Find where the given text appears and provide that cell's center as [x, y] coordinate. 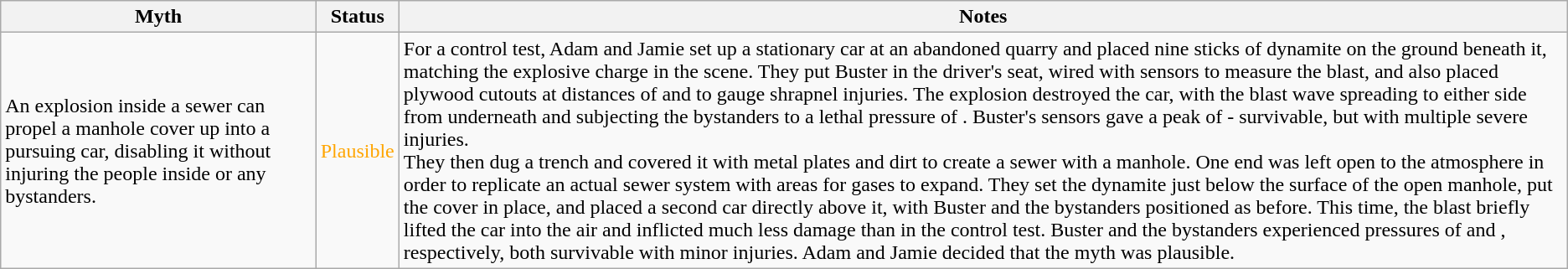
Notes [983, 17]
Plausible [357, 151]
Myth [158, 17]
An explosion inside a sewer can propel a manhole cover up into a pursuing car, disabling it without injuring the people inside or any bystanders. [158, 151]
Status [357, 17]
